Search for the cell housing the specified text and yield its (X, Y) center coordinate. 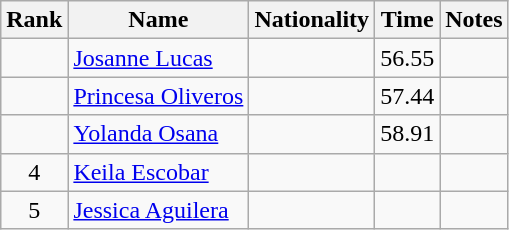
Nationality (312, 20)
5 (34, 210)
56.55 (408, 58)
Name (158, 20)
58.91 (408, 134)
Princesa Oliveros (158, 96)
Josanne Lucas (158, 58)
4 (34, 172)
57.44 (408, 96)
Rank (34, 20)
Keila Escobar (158, 172)
Jessica Aguilera (158, 210)
Time (408, 20)
Notes (474, 20)
Yolanda Osana (158, 134)
